Determine the [X, Y] coordinate at the center of the cell enclosing the given text.  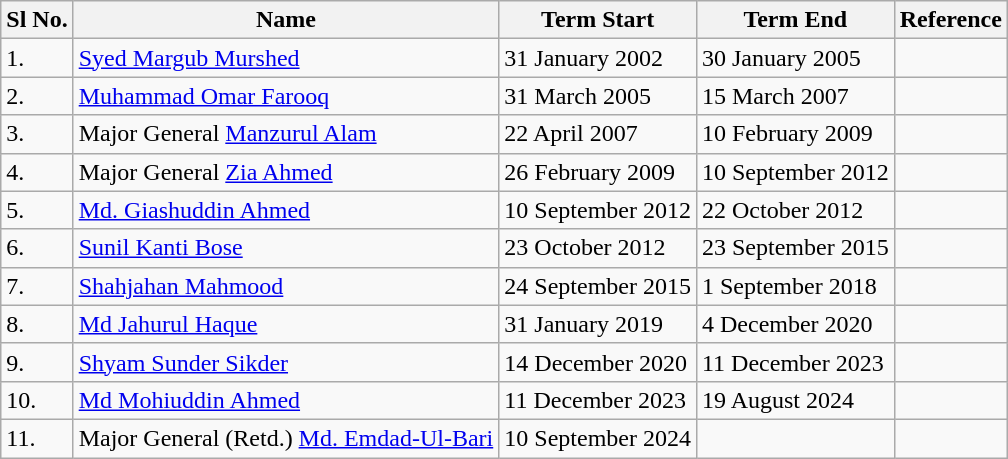
8. [37, 324]
Major General (Retd.) Md. Emdad-Ul-Bari [286, 438]
Sunil Kanti Bose [286, 248]
24 September 2015 [598, 286]
14 December 2020 [598, 362]
4. [37, 172]
10 September 2024 [598, 438]
6. [37, 248]
Term End [795, 20]
Md. Giashuddin Ahmed [286, 210]
19 August 2024 [795, 400]
Syed Margub Murshed [286, 58]
9. [37, 362]
Shahjahan Mahmood [286, 286]
4 December 2020 [795, 324]
22 April 2007 [598, 134]
10 February 2009 [795, 134]
Shyam Sunder Sikder [286, 362]
1 September 2018 [795, 286]
22 October 2012 [795, 210]
10. [37, 400]
Md Jahurul Haque [286, 324]
2. [37, 96]
31 March 2005 [598, 96]
30 January 2005 [795, 58]
Name [286, 20]
5. [37, 210]
26 February 2009 [598, 172]
23 October 2012 [598, 248]
7. [37, 286]
11. [37, 438]
3. [37, 134]
Md Mohiuddin Ahmed [286, 400]
Muhammad Omar Farooq [286, 96]
1. [37, 58]
Major General Manzurul Alam [286, 134]
Major General Zia Ahmed [286, 172]
23 September 2015 [795, 248]
Reference [950, 20]
Sl No. [37, 20]
15 March 2007 [795, 96]
Term Start [598, 20]
31 January 2019 [598, 324]
31 January 2002 [598, 58]
